Scan for the cell matching the given text and deliver its [x, y] coordinate at center. 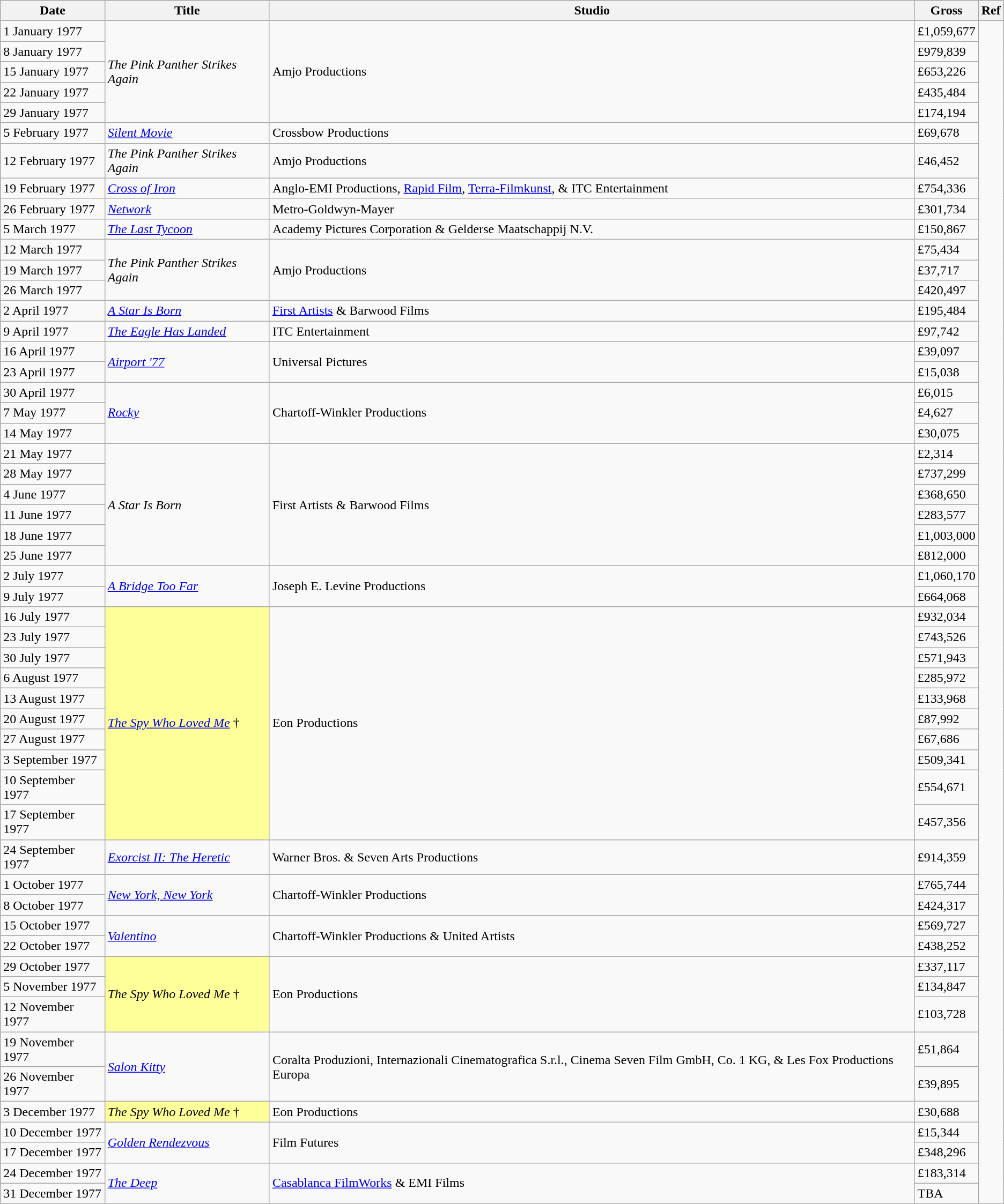
£4,627 [946, 413]
9 July 1977 [53, 597]
19 November 1977 [53, 1050]
23 April 1977 [53, 372]
26 February 1977 [53, 209]
Warner Bros. & Seven Arts Productions [592, 857]
17 December 1977 [53, 1153]
16 July 1977 [53, 617]
Title [187, 11]
£554,671 [946, 787]
£183,314 [946, 1173]
£103,728 [946, 1014]
£15,344 [946, 1132]
15 October 1977 [53, 925]
Cross of Iron [187, 188]
5 November 1977 [53, 987]
The Eagle Has Landed [187, 331]
£67,686 [946, 739]
£1,059,677 [946, 31]
£348,296 [946, 1153]
Rocky [187, 413]
The Deep [187, 1183]
13 August 1977 [53, 698]
£37,717 [946, 270]
£6,015 [946, 392]
1 January 1977 [53, 31]
20 August 1977 [53, 719]
3 December 1977 [53, 1112]
23 July 1977 [53, 637]
£1,060,170 [946, 576]
30 July 1977 [53, 658]
£87,992 [946, 719]
Crossbow Productions [592, 133]
Valentino [187, 935]
Casablanca FilmWorks & EMI Films [592, 1183]
14 May 1977 [53, 433]
£97,742 [946, 331]
£457,356 [946, 822]
10 December 1977 [53, 1132]
£134,847 [946, 987]
ITC Entertainment [592, 331]
£743,526 [946, 637]
Gross [946, 11]
Exorcist II: The Heretic [187, 857]
5 February 1977 [53, 133]
16 April 1977 [53, 352]
31 December 1977 [53, 1193]
£30,688 [946, 1112]
19 February 1977 [53, 188]
Studio [592, 11]
27 August 1977 [53, 739]
£46,452 [946, 161]
£754,336 [946, 188]
4 June 1977 [53, 494]
£664,068 [946, 597]
£914,359 [946, 857]
30 April 1977 [53, 392]
29 October 1977 [53, 967]
TBA [946, 1193]
£75,434 [946, 249]
Coralta Produzioni, Internazionali Cinematografica S.r.l., Cinema Seven Film GmbH, Co. 1 KG, & Les Fox Productions Europa [592, 1067]
£69,678 [946, 133]
24 December 1977 [53, 1173]
£438,252 [946, 946]
9 April 1977 [53, 331]
17 September 1977 [53, 822]
12 November 1977 [53, 1014]
Date [53, 11]
25 June 1977 [53, 555]
Metro-Goldwyn-Mayer [592, 209]
Universal Pictures [592, 362]
£571,943 [946, 658]
£765,744 [946, 885]
22 October 1977 [53, 946]
£39,895 [946, 1084]
Ref [991, 11]
21 May 1977 [53, 454]
Golden Rendezvous [187, 1142]
Film Futures [592, 1142]
£979,839 [946, 51]
£424,317 [946, 905]
Salon Kitty [187, 1067]
12 March 1977 [53, 249]
£2,314 [946, 454]
8 October 1977 [53, 905]
Chartoff-Winkler Productions & United Artists [592, 935]
2 April 1977 [53, 311]
£39,097 [946, 352]
Academy Pictures Corporation & Gelderse Maatschappij N.V. [592, 229]
1 October 1977 [53, 885]
£653,226 [946, 72]
£435,484 [946, 92]
Airport '77 [187, 362]
2 July 1977 [53, 576]
8 January 1977 [53, 51]
£812,000 [946, 555]
18 June 1977 [53, 535]
£133,968 [946, 698]
19 March 1977 [53, 270]
7 May 1977 [53, 413]
£932,034 [946, 617]
£51,864 [946, 1050]
12 February 1977 [53, 161]
£420,497 [946, 291]
£737,299 [946, 474]
5 March 1977 [53, 229]
26 March 1977 [53, 291]
26 November 1977 [53, 1084]
The Last Tycoon [187, 229]
£30,075 [946, 433]
£368,650 [946, 494]
New York, New York [187, 895]
Silent Movie [187, 133]
£569,727 [946, 925]
15 January 1977 [53, 72]
£195,484 [946, 311]
£15,038 [946, 372]
11 June 1977 [53, 515]
£285,972 [946, 678]
£301,734 [946, 209]
Network [187, 209]
A Bridge Too Far [187, 586]
£337,117 [946, 967]
£174,194 [946, 113]
24 September 1977 [53, 857]
Joseph E. Levine Productions [592, 586]
29 January 1977 [53, 113]
10 September 1977 [53, 787]
Anglo-EMI Productions, Rapid Film, Terra-Filmkunst, & ITC Entertainment [592, 188]
£150,867 [946, 229]
£1,003,000 [946, 535]
3 September 1977 [53, 760]
£509,341 [946, 760]
22 January 1977 [53, 92]
28 May 1977 [53, 474]
6 August 1977 [53, 678]
£283,577 [946, 515]
